From the cell containing the given text, extract its center point as (X, Y) coordinate. 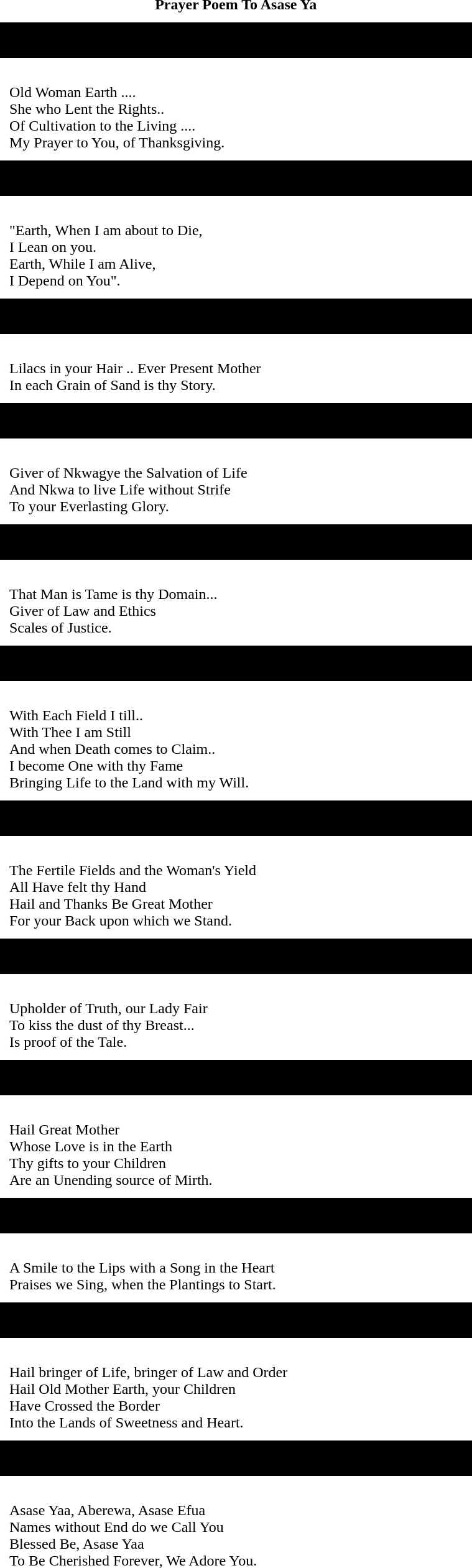
Fifth stanza (236, 542)
Ninth stanza (236, 1077)
Old Woman Earth .... She who Lent the Rights.. Of Cultivation to the Living .... My Prayer to You, of Thanksgiving. (236, 109)
Sixth stanza (236, 663)
Third stanza (236, 316)
"Earth, When I am about to Die, I Lean on you. Earth, While I am Alive, I Depend on You". (236, 248)
The Fertile Fields and the Woman's Yield All Have felt thy Hand Hail and Thanks Be Great Mother For your Back upon which we Stand. (236, 887)
Twelfth stanza (236, 1458)
Hail bringer of Life, bringer of Law and Order Hail Old Mother Earth, your Children Have Crossed the Border Into the Lands of Sweetness and Heart. (236, 1389)
Hail Great Mother Whose Love is in the Earth Thy gifts to your Children Are an Unending source of Mirth. (236, 1147)
Giver of Nkwagye the Salvation of Life And Nkwa to live Life without Strife To your Everlasting Glory. (236, 481)
Upholder of Truth, our Lady Fair To kiss the dust of thy Breast... Is proof of the Tale. (236, 1017)
Tenth stanza (236, 1215)
That Man is Tame is thy Domain... Giver of Law and Ethics Scales of Justice. (236, 603)
Seventh stanza (236, 819)
A Smile to the Lips with a Song in the Heart Praises we Sing, when the Plantings to Start. (236, 1268)
First stanza (236, 40)
With Each Field I till.. With Thee I am Still And when Death comes to Claim.. I become One with thy Fame Bringing Life to the Land with my Will. (236, 741)
Fourth stanza (236, 420)
Eight stanza (236, 957)
Second stanza (236, 178)
Eleventh stanza (236, 1320)
Lilacs in your Hair .. Ever Present Mother In each Grain of Sand is thy Story. (236, 368)
